Scan for the cell matching the given text and deliver its (x, y) coordinate at center. 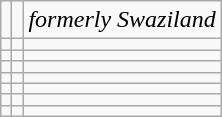
formerly Swaziland (122, 20)
